Find where the given text appears and provide that cell's center as (x, y) coordinate. 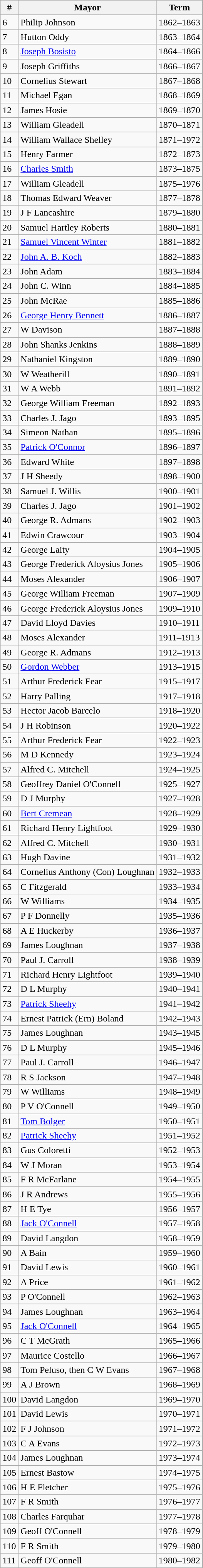
87 (9, 1209)
1922–1923 (180, 740)
1868–1869 (180, 95)
1952–1953 (180, 1150)
1905–1906 (180, 564)
79 (9, 1092)
Geoffrey Daniel O'Connell (87, 784)
1955–1956 (180, 1194)
1864–1866 (180, 52)
1920–1922 (180, 725)
1973–1974 (180, 1458)
52 (9, 696)
Michael Egan (87, 95)
1883–1884 (180, 271)
J H Robinson (87, 725)
94 (9, 1311)
1888–1889 (180, 344)
P F Donnelly (87, 916)
24 (9, 286)
20 (9, 227)
1969–1970 (180, 1399)
1925–1927 (180, 784)
1896–1897 (180, 447)
1862–1863 (180, 22)
Charles Smith (87, 169)
71 (9, 975)
1976–1977 (180, 1502)
1974–1975 (180, 1473)
1873–1875 (180, 169)
P O'Connell (87, 1297)
1968–1969 (180, 1385)
22 (9, 257)
1960–1961 (180, 1267)
1932–1933 (180, 872)
John C. Winn (87, 286)
Term (180, 8)
1917–1918 (180, 696)
W A Webb (87, 388)
98 (9, 1370)
1909–1910 (180, 608)
Thomas Edward Weaver (87, 198)
104 (9, 1458)
1948–1949 (180, 1092)
1978–1979 (180, 1531)
72 (9, 989)
28 (9, 344)
W Weatherill (87, 374)
1898–1900 (180, 476)
Ernest Bastow (87, 1473)
Nathaniel Kingston (87, 359)
1949–1950 (180, 1106)
J H Sheedy (87, 476)
106 (9, 1487)
48 (9, 637)
91 (9, 1267)
92 (9, 1282)
1943–1945 (180, 1033)
23 (9, 271)
73 (9, 1004)
Joseph Bosisto (87, 52)
105 (9, 1473)
1940–1941 (180, 989)
George Henry Bennett (87, 315)
80 (9, 1106)
1890–1891 (180, 374)
107 (9, 1502)
William Wallace Shelley (87, 139)
1970–1971 (180, 1414)
66 (9, 901)
1942–1943 (180, 1018)
101 (9, 1414)
1954–1955 (180, 1180)
11 (9, 95)
1907–1909 (180, 593)
1958–1959 (180, 1238)
R S Jackson (87, 1077)
35 (9, 447)
1964–1965 (180, 1326)
Mayor (87, 8)
Edward White (87, 462)
1867–1868 (180, 81)
29 (9, 359)
1934–1935 (180, 901)
1938–1939 (180, 960)
1891–1892 (180, 388)
51 (9, 682)
84 (9, 1165)
65 (9, 886)
55 (9, 740)
A Bain (87, 1253)
1946–1947 (180, 1062)
1930–1931 (180, 843)
1877–1878 (180, 198)
George Laity (87, 550)
93 (9, 1297)
A Price (87, 1282)
78 (9, 1077)
41 (9, 535)
64 (9, 872)
1885–1886 (180, 301)
1900–1901 (180, 491)
1918–1920 (180, 711)
D J Murphy (87, 799)
1872–1873 (180, 154)
Bert Cremean (87, 813)
H E Fletcher (87, 1487)
59 (9, 799)
1879–1880 (180, 213)
1933–1934 (180, 886)
96 (9, 1341)
89 (9, 1238)
16 (9, 169)
1886–1887 (180, 315)
1904–1905 (180, 550)
1935–1936 (180, 916)
108 (9, 1516)
1967–1968 (180, 1370)
F R McFarlane (87, 1180)
Simeon Nathan (87, 433)
C Fitzgerald (87, 886)
60 (9, 813)
1869–1870 (180, 110)
54 (9, 725)
1912–1913 (180, 652)
Samuel Vincent Winter (87, 242)
F J Johnson (87, 1429)
82 (9, 1136)
21 (9, 242)
Philip Johnson (87, 22)
30 (9, 374)
97 (9, 1355)
9 (9, 66)
67 (9, 916)
7 (9, 37)
1959–1960 (180, 1253)
53 (9, 711)
76 (9, 1048)
Tom Peluso, then C W Evans (87, 1370)
Maurice Costello (87, 1355)
C T McGrath (87, 1341)
Patrick O'Connor (87, 447)
Cornelius Stewart (87, 81)
1901–1902 (180, 506)
Tom Bolger (87, 1121)
1941–1942 (180, 1004)
49 (9, 652)
1880–1881 (180, 227)
1902–1903 (180, 520)
1881–1882 (180, 242)
1911–1913 (180, 637)
75 (9, 1033)
12 (9, 110)
1945–1946 (180, 1048)
1910–1911 (180, 623)
1936–1937 (180, 931)
1947–1948 (180, 1077)
99 (9, 1385)
Henry Farmer (87, 154)
40 (9, 520)
1923–1924 (180, 755)
36 (9, 462)
1956–1957 (180, 1209)
W Davison (87, 330)
10 (9, 81)
John A. B. Koch (87, 257)
J F Lancashire (87, 213)
Hector Jacob Barcelo (87, 711)
88 (9, 1224)
61 (9, 828)
1903–1904 (180, 535)
1965–1966 (180, 1341)
1892–1893 (180, 403)
90 (9, 1253)
81 (9, 1121)
1927–1928 (180, 799)
1950–1951 (180, 1121)
J R Andrews (87, 1194)
6 (9, 22)
1906–1907 (180, 579)
1915–1917 (180, 682)
27 (9, 330)
38 (9, 491)
86 (9, 1194)
103 (9, 1443)
68 (9, 931)
1972–1973 (180, 1443)
1887–1888 (180, 330)
8 (9, 52)
1871–1972 (180, 139)
44 (9, 579)
Gus Coloretti (87, 1150)
1866–1867 (180, 66)
13 (9, 125)
57 (9, 769)
Gordon Webber (87, 667)
P V O'Connell (87, 1106)
102 (9, 1429)
1975–1976 (180, 1487)
Samuel Hartley Roberts (87, 227)
Ernest Patrick (Ern) Boland (87, 1018)
50 (9, 667)
31 (9, 388)
33 (9, 418)
Hugh Davine (87, 857)
1895–1896 (180, 433)
Samuel J. Willis (87, 491)
1977–1978 (180, 1516)
# (9, 8)
45 (9, 593)
34 (9, 433)
17 (9, 184)
Joseph Griffiths (87, 66)
70 (9, 960)
1882–1883 (180, 257)
1953–1954 (180, 1165)
David Lloyd Davies (87, 623)
1928–1929 (180, 813)
32 (9, 403)
H E Tye (87, 1209)
John Shanks Jenkins (87, 344)
Cornelius Anthony (Con) Loughnan (87, 872)
100 (9, 1399)
1863–1864 (180, 37)
1875–1976 (180, 184)
1963–1964 (180, 1311)
1937–1938 (180, 945)
Charles Farquhar (87, 1516)
26 (9, 315)
56 (9, 755)
39 (9, 506)
74 (9, 1018)
1957–1958 (180, 1224)
37 (9, 476)
62 (9, 843)
1889–1890 (180, 359)
18 (9, 198)
1884–1885 (180, 286)
1939–1940 (180, 975)
111 (9, 1560)
19 (9, 213)
A E Huckerby (87, 931)
1971–1972 (180, 1429)
1961–1962 (180, 1282)
1962–1963 (180, 1297)
C A Evans (87, 1443)
85 (9, 1180)
110 (9, 1546)
John Adam (87, 271)
83 (9, 1150)
15 (9, 154)
1951–1952 (180, 1136)
1980–1982 (180, 1560)
43 (9, 564)
109 (9, 1531)
1897–1898 (180, 462)
14 (9, 139)
1913–1915 (180, 667)
77 (9, 1062)
1931–1932 (180, 857)
63 (9, 857)
A J Brown (87, 1385)
69 (9, 945)
1966–1967 (180, 1355)
95 (9, 1326)
1893–1895 (180, 418)
Edwin Crawcour (87, 535)
1870–1871 (180, 125)
25 (9, 301)
Hutton Oddy (87, 37)
James Hosie (87, 110)
1929–1930 (180, 828)
John McRae (87, 301)
1979–1980 (180, 1546)
46 (9, 608)
42 (9, 550)
W J Moran (87, 1165)
1924–1925 (180, 769)
Harry Palling (87, 696)
M D Kennedy (87, 755)
58 (9, 784)
47 (9, 623)
